Detect which cell encompasses the target text, then output its (x, y) center coordinate. 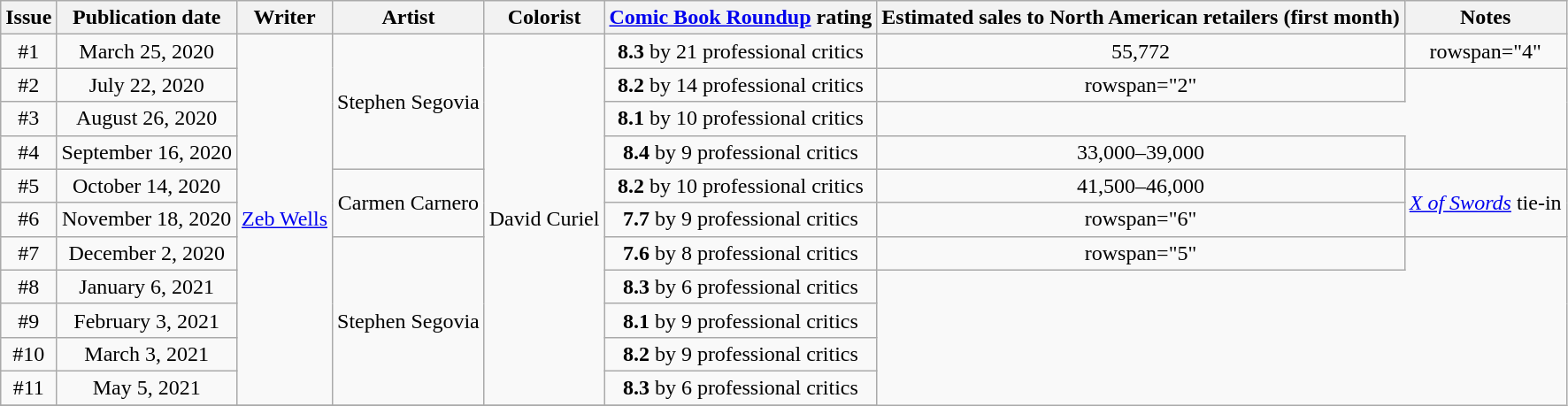
8.1 by 9 professional critics (741, 320)
X of Swords tie-in (1485, 203)
41,500–46,000 (1141, 186)
#4 (28, 152)
Zeb Wells (285, 219)
Colorist (544, 18)
7.6 by 8 professional critics (741, 253)
8.3 by 21 professional critics (741, 51)
October 14, 2020 (147, 186)
Comic Book Roundup rating (741, 18)
#1 (28, 51)
#7 (28, 253)
#9 (28, 320)
33,000–39,000 (1141, 152)
8.2 by 14 professional critics (741, 85)
August 26, 2020 (147, 119)
55,772 (1141, 51)
8.2 by 9 professional critics (741, 354)
Issue (28, 18)
#8 (28, 287)
February 3, 2021 (147, 320)
Artist (409, 18)
September 16, 2020 (147, 152)
David Curiel (544, 219)
#3 (28, 119)
Writer (285, 18)
8.4 by 9 professional critics (741, 152)
#5 (28, 186)
#6 (28, 219)
rowspan="2" (1141, 85)
rowspan="5" (1141, 253)
March 25, 2020 (147, 51)
January 6, 2021 (147, 287)
8.1 by 10 professional critics (741, 119)
rowspan="6" (1141, 219)
Notes (1485, 18)
#11 (28, 387)
November 18, 2020 (147, 219)
#2 (28, 85)
July 22, 2020 (147, 85)
7.7 by 9 professional critics (741, 219)
March 3, 2021 (147, 354)
Estimated sales to North American retailers (first month) (1141, 18)
December 2, 2020 (147, 253)
May 5, 2021 (147, 387)
rowspan="4" (1485, 51)
Carmen Carnero (409, 203)
#10 (28, 354)
8.2 by 10 professional critics (741, 186)
Publication date (147, 18)
